Determine the [X, Y] coordinate at the center of the cell enclosing the given text.  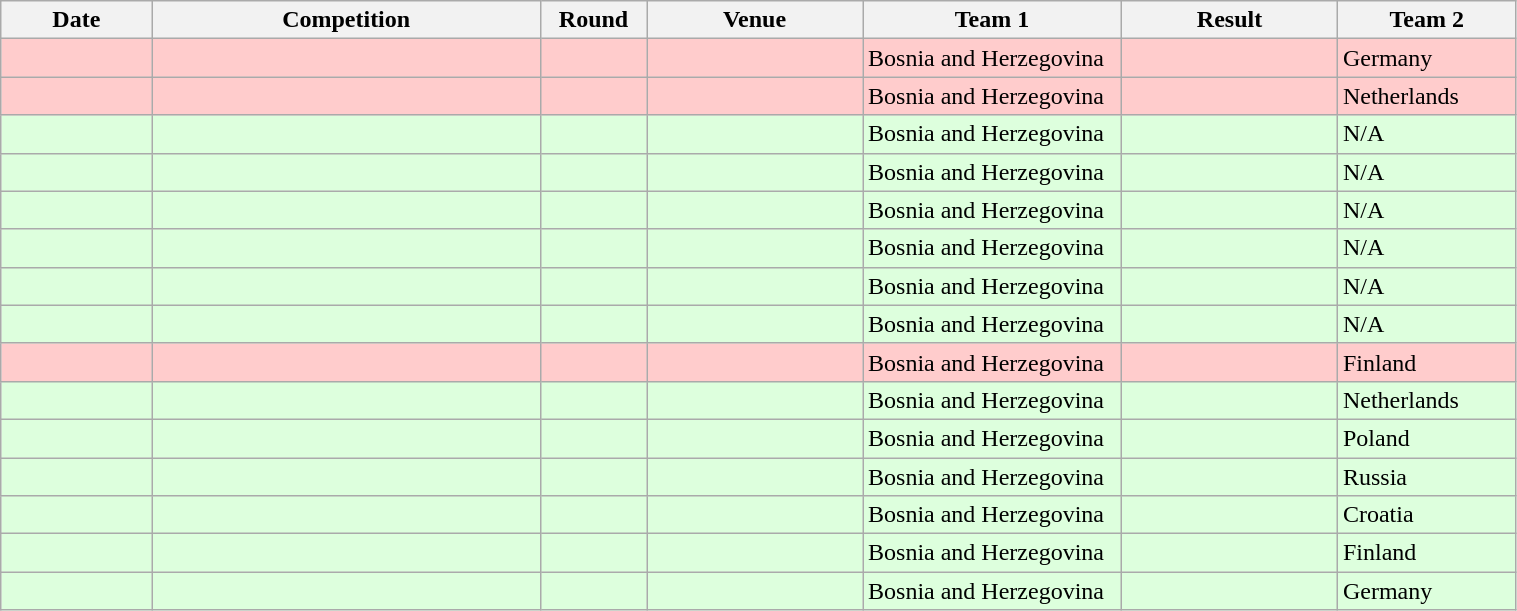
Russia [1426, 477]
Croatia [1426, 515]
Date [76, 20]
Team 2 [1426, 20]
Round [593, 20]
Result [1230, 20]
Poland [1426, 438]
Venue [755, 20]
Competition [346, 20]
Team 1 [992, 20]
